Determine the [x, y] coordinate at the center of the cell enclosing the given text.  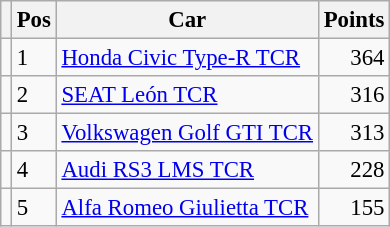
5 [34, 208]
4 [34, 170]
Audi RS3 LMS TCR [187, 170]
2 [34, 95]
Car [187, 20]
3 [34, 133]
228 [354, 170]
Honda Civic Type-R TCR [187, 58]
364 [354, 58]
316 [354, 95]
Alfa Romeo Giulietta TCR [187, 208]
Pos [34, 20]
SEAT León TCR [187, 95]
1 [34, 58]
313 [354, 133]
155 [354, 208]
Points [354, 20]
Volkswagen Golf GTI TCR [187, 133]
